Find where the given text appears and provide that cell's center as [X, Y] coordinate. 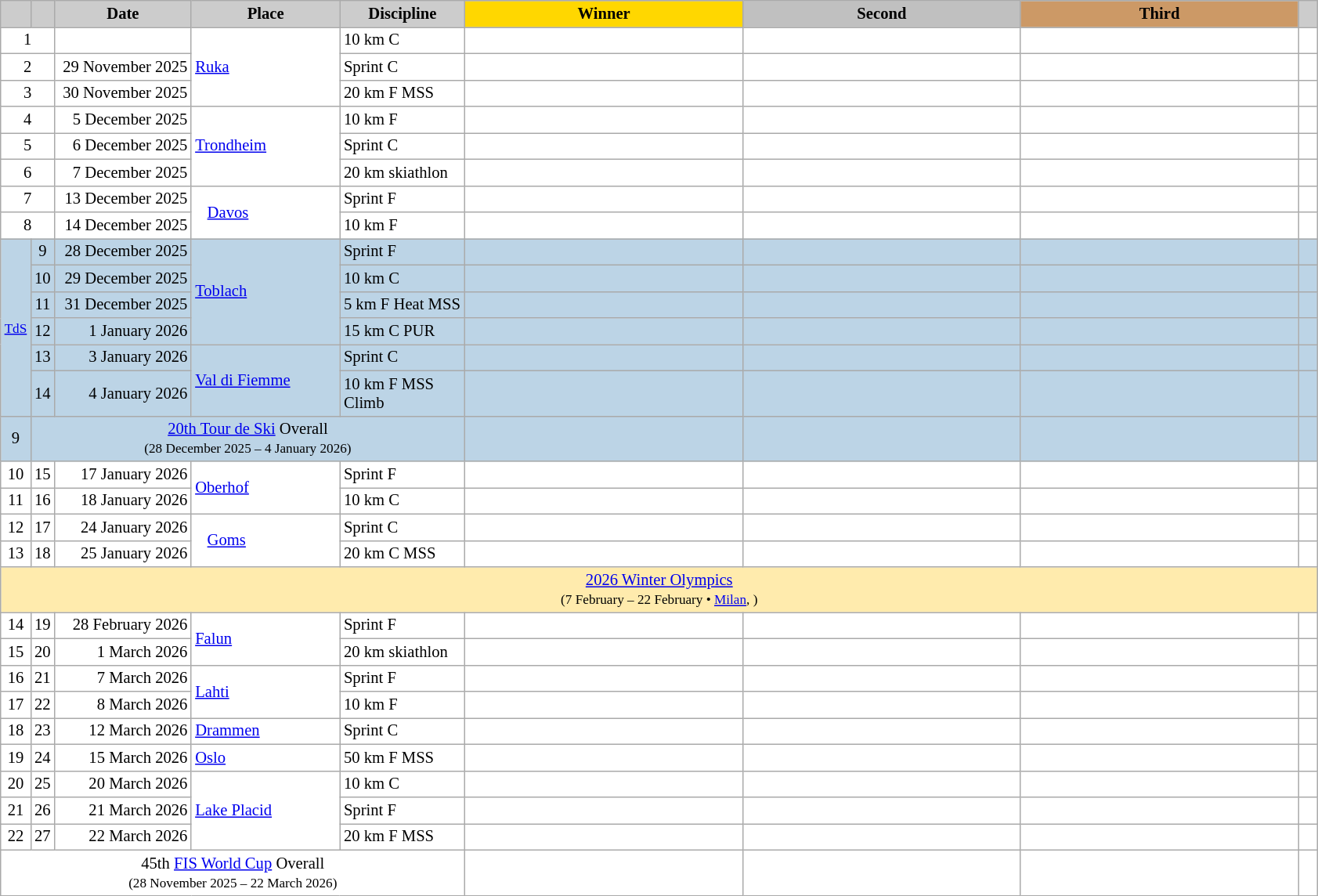
28 February 2026 [124, 625]
1 [28, 40]
TdS [16, 327]
18 January 2026 [124, 500]
21 March 2026 [124, 811]
6 [28, 172]
1 March 2026 [124, 652]
20 March 2026 [124, 784]
Second [882, 13]
50 km F MSS [403, 757]
3 [28, 93]
Third [1159, 13]
28 December 2025 [124, 251]
17 January 2026 [124, 474]
4 January 2026 [124, 393]
12 March 2026 [124, 731]
20th Tour de Ski Overall(28 December 2025 – 4 January 2026) [247, 439]
Lake Placid [265, 810]
7 [28, 199]
2 [28, 67]
27 [42, 836]
Winner [605, 13]
31 December 2025 [124, 305]
Trondheim [265, 146]
Drammen [265, 731]
13 December 2025 [124, 199]
Place [265, 13]
Oberhof [265, 487]
29 December 2025 [124, 278]
10 km F MSS Climb [403, 393]
29 November 2025 [124, 67]
45th FIS World Cup Overall(28 November 2025 – 22 March 2026) [233, 873]
23 [42, 731]
5 December 2025 [124, 120]
15 km C PUR [403, 331]
25 [42, 784]
6 December 2025 [124, 146]
Date [124, 13]
30 November 2025 [124, 93]
8 [28, 225]
14 December 2025 [124, 225]
Discipline [403, 13]
26 [42, 811]
25 January 2026 [124, 554]
Davos [265, 212]
Falun [265, 638]
3 January 2026 [124, 357]
4 [28, 120]
8 March 2026 [124, 704]
24 January 2026 [124, 527]
22 March 2026 [124, 836]
Toblach [265, 291]
5 km F Heat MSS [403, 305]
2026 Winter Olympics(7 February – 22 February • Milan, ) [659, 590]
Goms [265, 540]
24 [42, 757]
Ruka [265, 66]
15 March 2026 [124, 757]
7 December 2025 [124, 172]
1 January 2026 [124, 331]
5 [28, 146]
Val di Fiemme [265, 380]
7 March 2026 [124, 678]
Lahti [265, 692]
Oslo [265, 757]
20 km C MSS [403, 554]
